From the cell containing the given text, extract its center point as (x, y) coordinate. 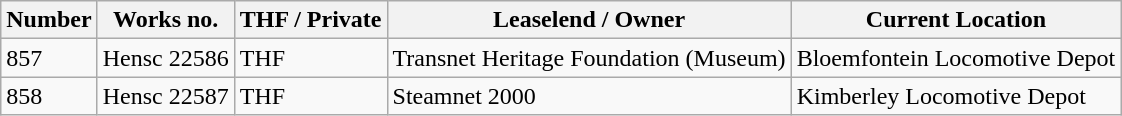
Hensc 22586 (166, 58)
Kimberley Locomotive Depot (956, 96)
Current Location (956, 20)
Hensc 22587 (166, 96)
Bloemfontein Locomotive Depot (956, 58)
Steamnet 2000 (589, 96)
THF / Private (310, 20)
Number (49, 20)
Leaselend / Owner (589, 20)
857 (49, 58)
Transnet Heritage Foundation (Museum) (589, 58)
858 (49, 96)
Works no. (166, 20)
